Output the [x, y] coordinate of the center of the cell containing the given text.  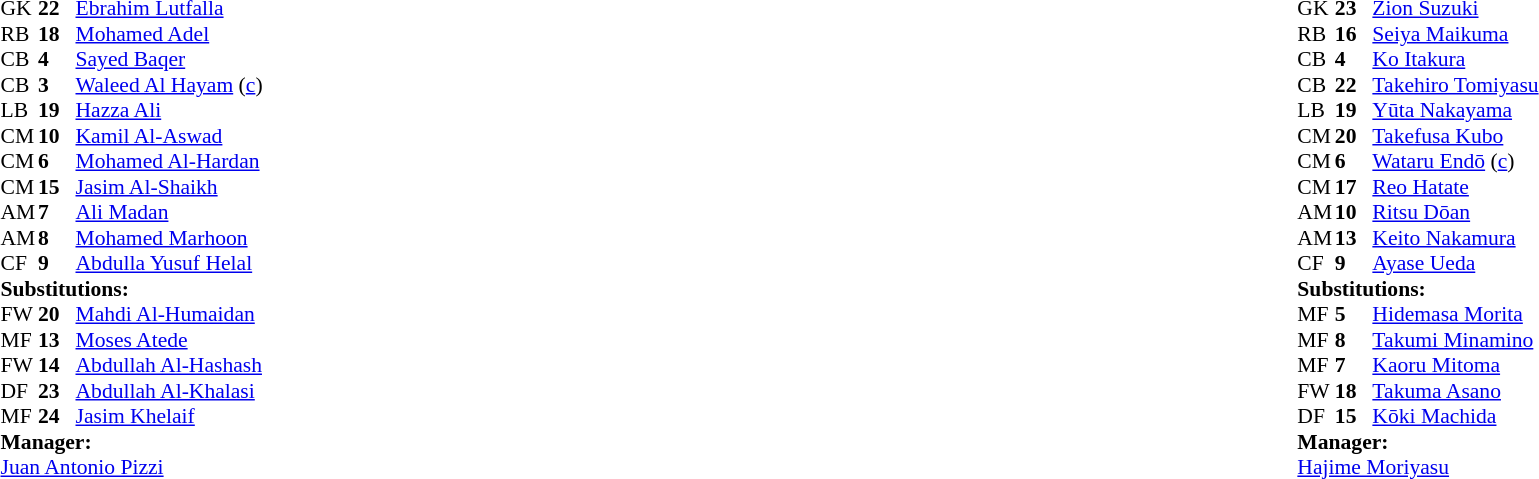
Hidemasa Morita [1455, 315]
Yūta Nakayama [1455, 111]
Seiya Maikuma [1455, 34]
14 [57, 365]
Waleed Al Hayam (c) [170, 85]
Mahdi Al-Humaidan [170, 315]
23 [57, 391]
Takehiro Tomiyasu [1455, 85]
Reo Hatate [1455, 187]
Takefusa Kubo [1455, 136]
Kōki Machida [1455, 417]
3 [57, 85]
Mohamed Marhoon [170, 238]
Ko Itakura [1455, 59]
Sayed Baqer [170, 59]
Abdullah Al-Khalasi [170, 391]
Ritsu Dōan [1455, 213]
Mohamed Al-Hardan [170, 161]
22 [1354, 85]
Jasim Khelaif [170, 417]
24 [57, 417]
Wataru Endō (c) [1455, 161]
Keito Nakamura [1455, 238]
17 [1354, 187]
Ali Madan [170, 213]
Takuma Asano [1455, 391]
Kamil Al-Aswad [170, 136]
Abdulla Yusuf Helal [170, 263]
Kaoru Mitoma [1455, 365]
Abdullah Al-Hashash [170, 365]
Hazza Ali [170, 111]
Ayase Ueda [1455, 263]
5 [1354, 315]
16 [1354, 34]
Mohamed Adel [170, 34]
Jasim Al-Shaikh [170, 187]
Moses Atede [170, 340]
Takumi Minamino [1455, 340]
